Return the [X, Y] coordinate for the center point of the cell that contains the specified text.  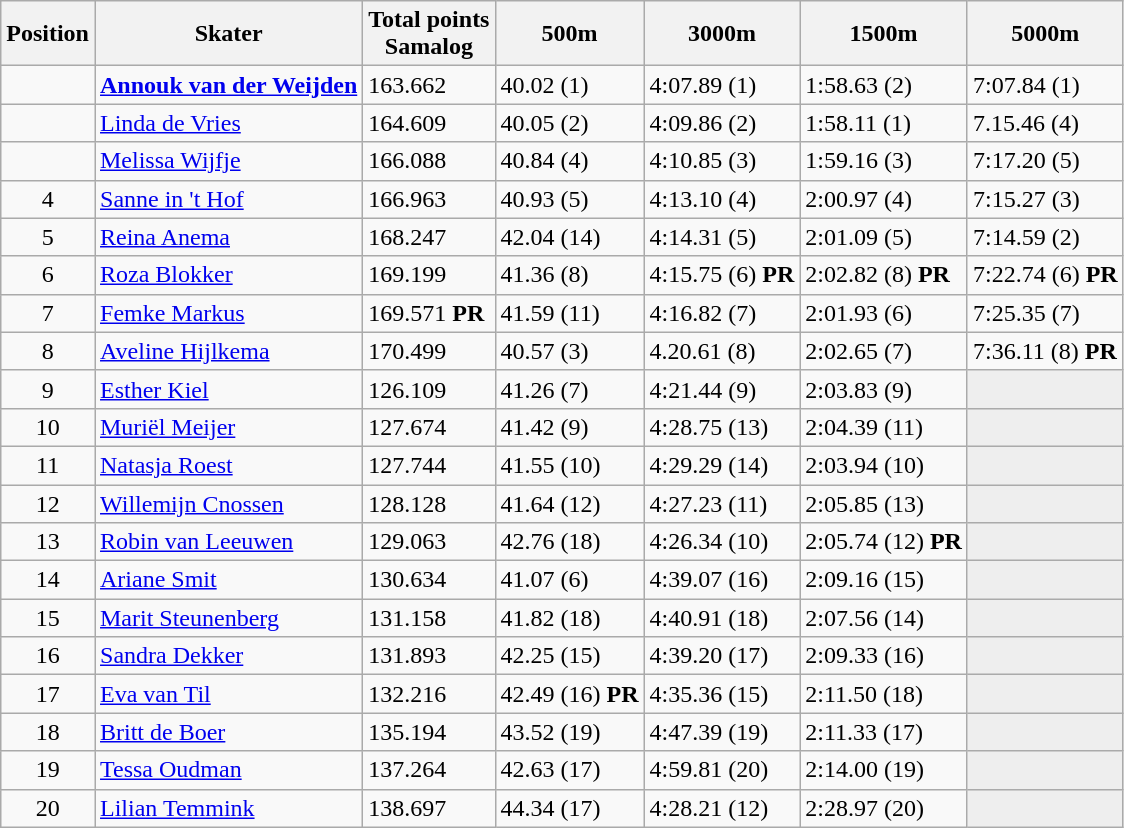
17 [48, 694]
4:27.23 (11) [722, 503]
4.20.61 (8) [722, 351]
9 [48, 389]
166.963 [429, 199]
2:03.94 (10) [884, 465]
20 [48, 808]
7:36.11 (8) PR [1045, 351]
Eva van Til [228, 694]
12 [48, 503]
132.216 [429, 694]
41.42 (9) [570, 427]
7:07.84 (1) [1045, 85]
1:58.11 (1) [884, 123]
4:47.39 (19) [722, 732]
2:01.93 (6) [884, 313]
129.063 [429, 542]
4:16.82 (7) [722, 313]
15 [48, 618]
2:14.00 (19) [884, 770]
Annouk van der Weijden [228, 85]
40.84 (4) [570, 161]
Melissa Wijfje [228, 161]
13 [48, 542]
5 [48, 237]
131.893 [429, 656]
4:29.29 (14) [722, 465]
4:28.21 (12) [722, 808]
41.07 (6) [570, 580]
Britt de Boer [228, 732]
Linda de Vries [228, 123]
Lilian Temmink [228, 808]
41.64 (12) [570, 503]
127.674 [429, 427]
2:01.09 (5) [884, 237]
Muriël Meijer [228, 427]
Reina Anema [228, 237]
Roza Blokker [228, 275]
14 [48, 580]
Natasja Roest [228, 465]
2:05.85 (13) [884, 503]
169.199 [429, 275]
4:39.20 (17) [722, 656]
4:59.81 (20) [722, 770]
41.26 (7) [570, 389]
2:00.97 (4) [884, 199]
137.264 [429, 770]
7:25.35 (7) [1045, 313]
40.57 (3) [570, 351]
7:15.27 (3) [1045, 199]
Total points Samalog [429, 34]
166.088 [429, 161]
Femke Markus [228, 313]
7:14.59 (2) [1045, 237]
500m [570, 34]
4:14.31 (5) [722, 237]
41.36 (8) [570, 275]
Marit Steunenberg [228, 618]
19 [48, 770]
3000m [722, 34]
16 [48, 656]
42.25 (15) [570, 656]
2:04.39 (11) [884, 427]
4:15.75 (6) PR [722, 275]
126.109 [429, 389]
1500m [884, 34]
41.55 (10) [570, 465]
7 [48, 313]
4:28.75 (13) [722, 427]
135.194 [429, 732]
Skater [228, 34]
43.52 (19) [570, 732]
44.34 (17) [570, 808]
Sanne in 't Hof [228, 199]
2:11.33 (17) [884, 732]
42.04 (14) [570, 237]
4:35.36 (15) [722, 694]
18 [48, 732]
41.82 (18) [570, 618]
130.634 [429, 580]
2:09.16 (15) [884, 580]
1:59.16 (3) [884, 161]
4:39.07 (16) [722, 580]
131.158 [429, 618]
163.662 [429, 85]
4:21.44 (9) [722, 389]
138.697 [429, 808]
Tessa Oudman [228, 770]
7.15.46 (4) [1045, 123]
2:07.56 (14) [884, 618]
2:03.83 (9) [884, 389]
8 [48, 351]
4:10.85 (3) [722, 161]
Position [48, 34]
2:02.82 (8) PR [884, 275]
Robin van Leeuwen [228, 542]
6 [48, 275]
169.571 PR [429, 313]
7:22.74 (6) PR [1045, 275]
42.76 (18) [570, 542]
42.49 (16) PR [570, 694]
10 [48, 427]
2:28.97 (20) [884, 808]
4 [48, 199]
2:11.50 (18) [884, 694]
168.247 [429, 237]
170.499 [429, 351]
Sandra Dekker [228, 656]
4:40.91 (18) [722, 618]
2:09.33 (16) [884, 656]
4:26.34 (10) [722, 542]
11 [48, 465]
Esther Kiel [228, 389]
Willemijn Cnossen [228, 503]
4:09.86 (2) [722, 123]
2:05.74 (12) PR [884, 542]
40.05 (2) [570, 123]
1:58.63 (2) [884, 85]
7:17.20 (5) [1045, 161]
4:13.10 (4) [722, 199]
128.128 [429, 503]
41.59 (11) [570, 313]
4:07.89 (1) [722, 85]
40.93 (5) [570, 199]
42.63 (17) [570, 770]
Ariane Smit [228, 580]
127.744 [429, 465]
40.02 (1) [570, 85]
5000m [1045, 34]
164.609 [429, 123]
Aveline Hijlkema [228, 351]
2:02.65 (7) [884, 351]
